Find where the given text appears and provide that cell's center as (X, Y) coordinate. 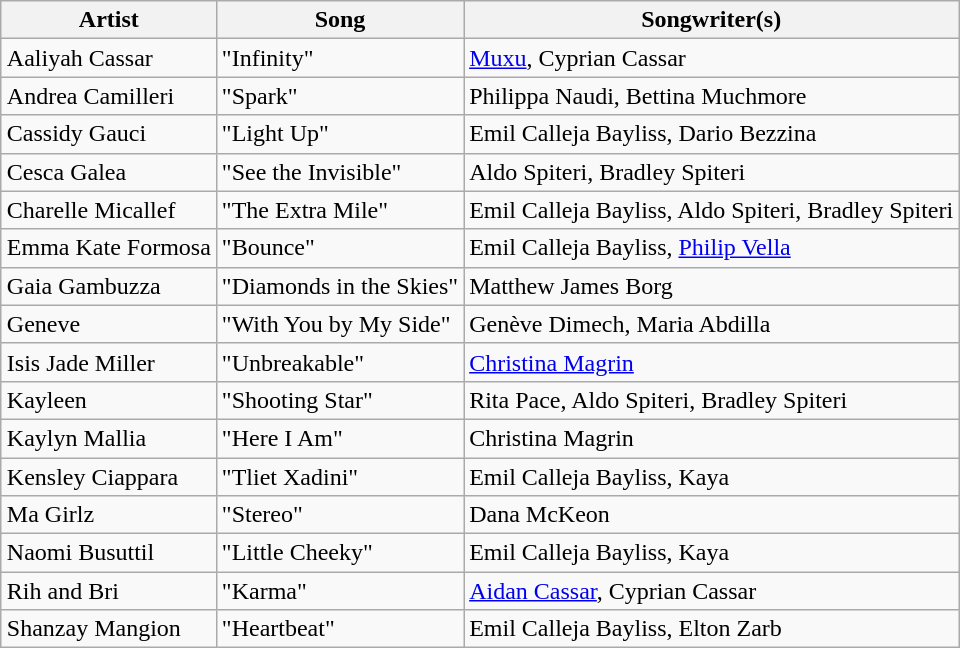
"Little Cheeky" (340, 553)
Aaliyah Cassar (108, 58)
Gaia Gambuzza (108, 286)
Kaylyn Mallia (108, 438)
"Here I Am" (340, 438)
Muxu, Cyprian Cassar (712, 58)
Isis Jade Miller (108, 362)
Emil Calleja Bayliss, Philip Vella (712, 248)
Ma Girlz (108, 515)
"See the Invisible" (340, 172)
Cesca Galea (108, 172)
Rita Pace, Aldo Spiteri, Bradley Spiteri (712, 400)
Emil Calleja Bayliss, Dario Bezzina (712, 134)
Emma Kate Formosa (108, 248)
Song (340, 20)
Andrea Camilleri (108, 96)
Rih and Bri (108, 591)
Emil Calleja Bayliss, Elton Zarb (712, 629)
Aidan Cassar, Cyprian Cassar (712, 591)
"Bounce" (340, 248)
Aldo Spiteri, Bradley Spiteri (712, 172)
Matthew James Borg (712, 286)
"Heartbeat" (340, 629)
"Spark" (340, 96)
Emil Calleja Bayliss, Aldo Spiteri, Bradley Spiteri (712, 210)
Cassidy Gauci (108, 134)
Dana McKeon (712, 515)
"The Extra Mile" (340, 210)
"Unbreakable" (340, 362)
Kayleen (108, 400)
"Infinity" (340, 58)
"Diamonds in the Skies" (340, 286)
"With You by My Side" (340, 324)
Charelle Micallef (108, 210)
"Karma" (340, 591)
Songwriter(s) (712, 20)
Genève Dimech, Maria Abdilla (712, 324)
Naomi Busuttil (108, 553)
"Shooting Star" (340, 400)
"Light Up" (340, 134)
Philippa Naudi, Bettina Muchmore (712, 96)
"Tliet Xadini" (340, 477)
Kensley Ciappara (108, 477)
Shanzay Mangion (108, 629)
Geneve (108, 324)
"Stereo" (340, 515)
Artist (108, 20)
